Detect which cell encompasses the target text, then output its (X, Y) center coordinate. 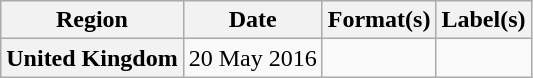
United Kingdom (92, 58)
Format(s) (379, 20)
Label(s) (484, 20)
Region (92, 20)
20 May 2016 (252, 58)
Date (252, 20)
